Extract the [X, Y] coordinate from the center of the cell holding the provided text.  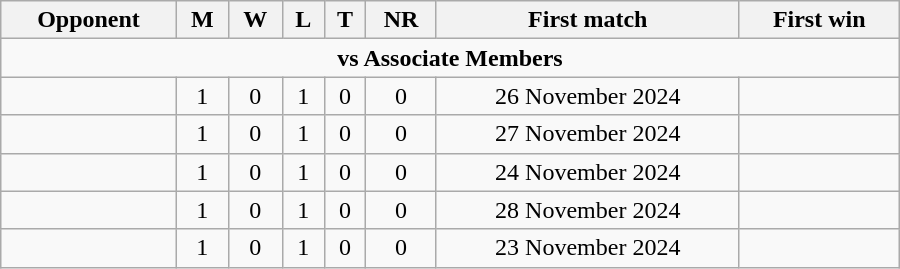
24 November 2024 [588, 172]
Opponent [88, 20]
23 November 2024 [588, 248]
vs Associate Members [450, 58]
T [345, 20]
M [202, 20]
26 November 2024 [588, 96]
L [303, 20]
First match [588, 20]
NR [402, 20]
First win [819, 20]
W [255, 20]
28 November 2024 [588, 210]
27 November 2024 [588, 134]
